Output the [x, y] coordinate of the center of the cell containing the given text.  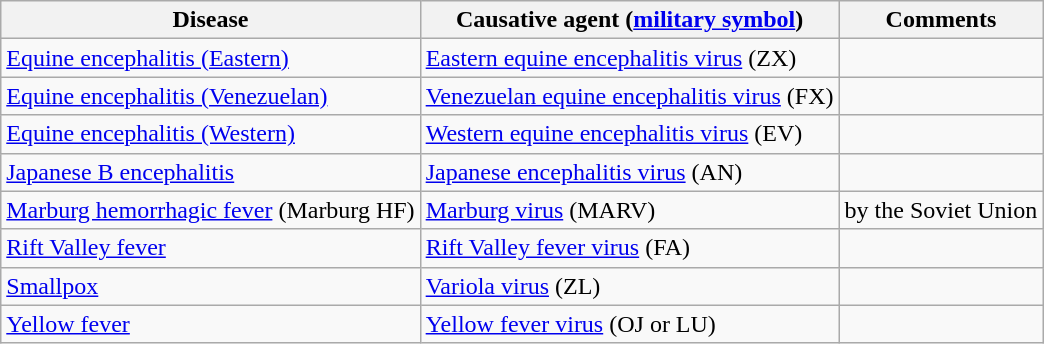
Venezuelan equine encephalitis virus (FX) [630, 96]
Yellow fever [210, 324]
Equine encephalitis (Venezuelan) [210, 96]
Equine encephalitis (Western) [210, 134]
by the Soviet Union [941, 210]
Japanese encephalitis virus (AN) [630, 172]
Marburg virus (MARV) [630, 210]
Japanese B encephalitis [210, 172]
Comments [941, 20]
Yellow fever virus (OJ or LU) [630, 324]
Marburg hemorrhagic fever (Marburg HF) [210, 210]
Disease [210, 20]
Equine encephalitis (Eastern) [210, 58]
Western equine encephalitis virus (EV) [630, 134]
Eastern equine encephalitis virus (ZX) [630, 58]
Rift Valley fever virus (FA) [630, 248]
Variola virus (ZL) [630, 286]
Rift Valley fever [210, 248]
Causative agent (military symbol) [630, 20]
Smallpox [210, 286]
